Pinpoint the cell where the given text exists, returning its (X, Y) midpoint coordinate. 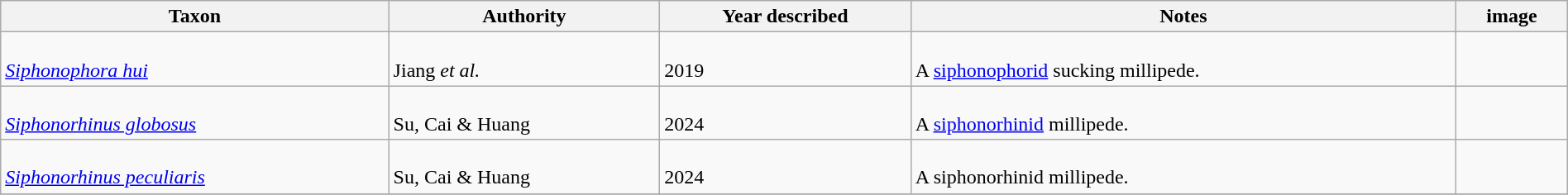
Siphonophora hui (195, 59)
Authority (524, 17)
Jiang et al. (524, 59)
Notes (1183, 17)
Siphonorhinus peculiaris (195, 167)
2019 (786, 59)
Siphonorhinus globosus (195, 112)
A siphonophorid sucking millipede. (1183, 59)
Taxon (195, 17)
image (1512, 17)
Year described (786, 17)
